Identify which cell holds the provided text, then report its [x, y] central coordinate. 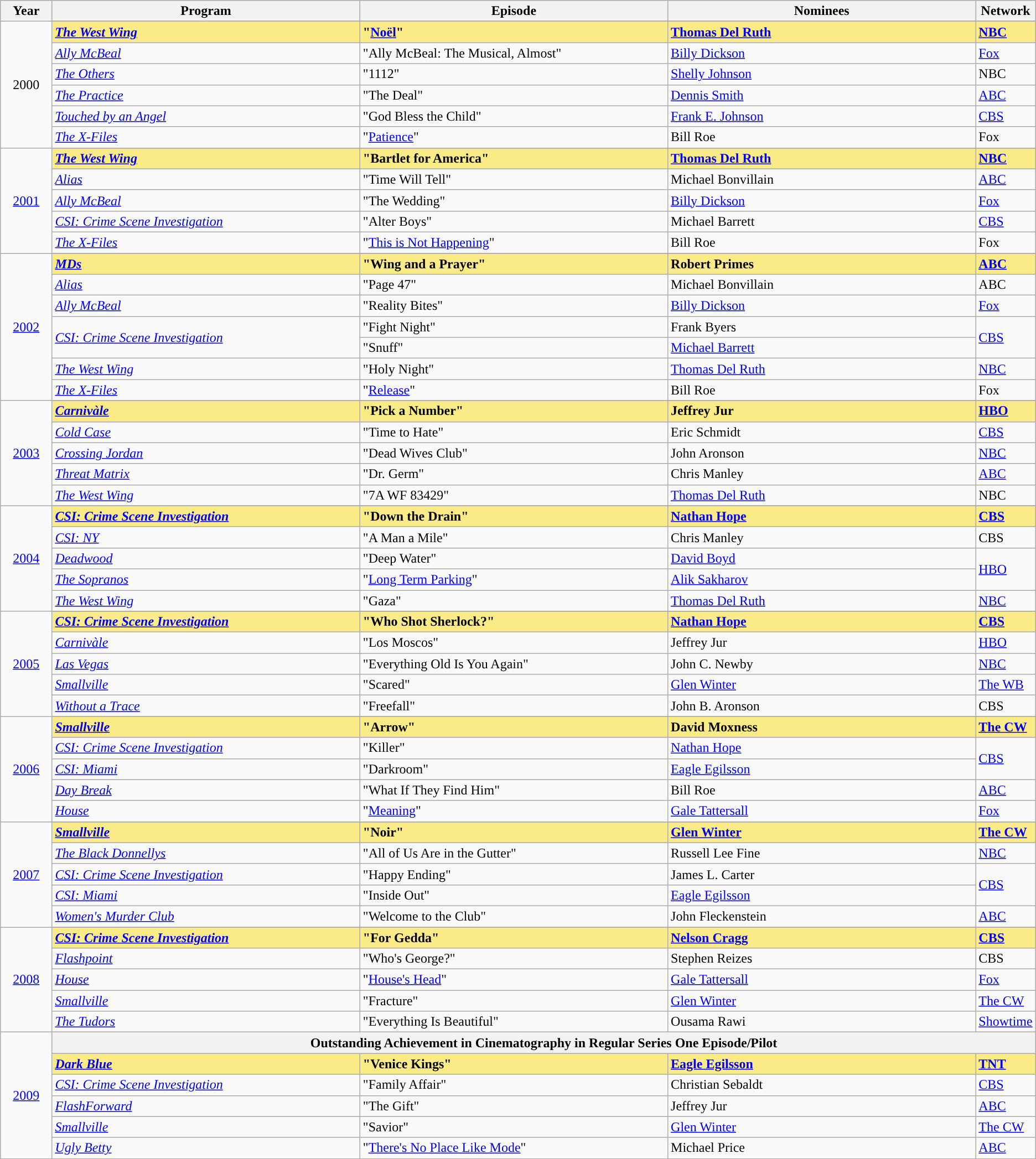
"Freefall" [514, 706]
Alik Sakharov [822, 579]
"Scared" [514, 685]
2005 [27, 664]
Frank Byers [822, 327]
"Bartlet for America" [514, 158]
"Dr. Germ" [514, 474]
"Noir" [514, 832]
"Happy Ending" [514, 874]
Without a Trace [206, 706]
2008 [27, 980]
John Aronson [822, 453]
"Noël" [514, 32]
"Reality Bites" [514, 306]
Ousama Rawi [822, 1022]
"Inside Out" [514, 895]
"Patience" [514, 137]
"Killer" [514, 748]
Episode [514, 11]
"The Wedding" [514, 200]
The Black Donnellys [206, 853]
"Venice Kings" [514, 1064]
"Pick a Number" [514, 411]
John B. Aronson [822, 706]
David Moxness [822, 727]
Stephen Reizes [822, 959]
"Ally McBeal: The Musical, Almost" [514, 53]
2000 [27, 85]
"Time to Hate" [514, 432]
Dark Blue [206, 1064]
"For Gedda" [514, 938]
Day Break [206, 790]
Women's Murder Club [206, 916]
"God Bless the Child" [514, 116]
"Alter Boys" [514, 221]
"There's No Place Like Mode" [514, 1148]
CSI: NY [206, 537]
Outstanding Achievement in Cinematography in Regular Series One Episode/Pilot [543, 1043]
Frank E. Johnson [822, 116]
2006 [27, 769]
"Page 47" [514, 285]
Nominees [822, 11]
"Meaning" [514, 811]
MDs [206, 264]
Eric Schmidt [822, 432]
Robert Primes [822, 264]
Michael Price [822, 1148]
"Deep Water" [514, 558]
"This is Not Happening" [514, 242]
"What If They Find Him" [514, 790]
The Sopranos [206, 579]
Program [206, 11]
"Darkroom" [514, 769]
2009 [27, 1095]
Russell Lee Fine [822, 853]
"Down the Drain" [514, 516]
"7A WF 83429" [514, 495]
Touched by an Angel [206, 116]
"Los Moscos" [514, 643]
"Dead Wives Club" [514, 453]
"Gaza" [514, 600]
2002 [27, 327]
"House's Head" [514, 980]
Nelson Cragg [822, 938]
2001 [27, 200]
"Savior" [514, 1127]
John Fleckenstein [822, 916]
Deadwood [206, 558]
"Everything Is Beautiful" [514, 1022]
"Long Term Parking" [514, 579]
Flashpoint [206, 959]
"Holy Night" [514, 369]
Dennis Smith [822, 95]
"Everything Old Is You Again" [514, 664]
John C. Newby [822, 664]
The Practice [206, 95]
"The Deal" [514, 95]
David Boyd [822, 558]
"Welcome to the Club" [514, 916]
"Fracture" [514, 1001]
"Family Affair" [514, 1085]
"Who Shot Sherlock?" [514, 622]
Crossing Jordan [206, 453]
Las Vegas [206, 664]
"All of Us Are in the Gutter" [514, 853]
"Arrow" [514, 727]
2003 [27, 453]
Cold Case [206, 432]
"Time Will Tell" [514, 179]
Showtime [1006, 1022]
Threat Matrix [206, 474]
Year [27, 11]
"Wing and a Prayer" [514, 264]
"Snuff" [514, 348]
Shelly Johnson [822, 74]
James L. Carter [822, 874]
"The Gift" [514, 1106]
The Others [206, 74]
FlashForward [206, 1106]
"1112" [514, 74]
"Release" [514, 390]
TNT [1006, 1064]
2007 [27, 874]
"Who's George?" [514, 959]
"Fight Night" [514, 327]
The Tudors [206, 1022]
Ugly Betty [206, 1148]
Network [1006, 11]
2004 [27, 558]
"A Man a Mile" [514, 537]
Christian Sebaldt [822, 1085]
The WB [1006, 685]
